Provide the [X, Y] coordinate of the cell's center where the given text is located.  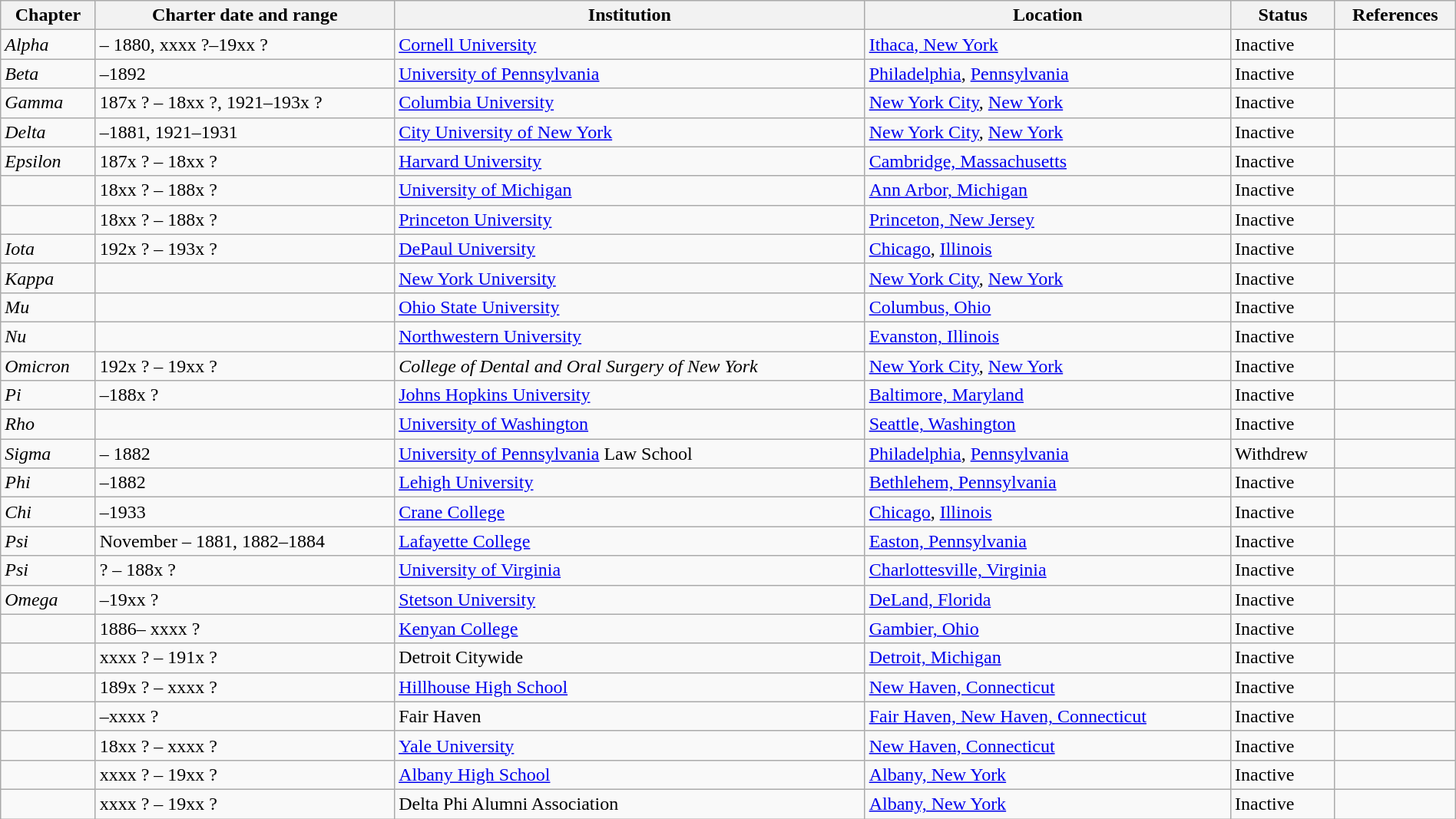
University of Virginia [630, 570]
Epsilon [48, 161]
Princeton, New Jersey [1047, 220]
Lafayette College [630, 541]
Johns Hopkins University [630, 395]
Omicron [48, 366]
? – 188x ? [245, 570]
Albany High School [630, 774]
–1892 [245, 74]
Gamma [48, 103]
Bethlehem, Pennsylvania [1047, 483]
DeLand, Florida [1047, 599]
Baltimore, Maryland [1047, 395]
Ithaca, New York [1047, 45]
Yale University [630, 745]
Institution [630, 15]
–xxxx ? [245, 716]
Nu [48, 336]
Delta [48, 132]
– 1882 [245, 454]
Withdrew [1283, 454]
Gambier, Ohio [1047, 629]
18xx ? – xxxx ? [245, 745]
Seattle, Washington [1047, 424]
–188x ? [245, 395]
Detroit, Michigan [1047, 658]
– 1880, xxxx ?–19xx ? [245, 45]
City University of New York [630, 132]
November – 1881, 1882–1884 [245, 541]
Charlottesville, Virginia [1047, 570]
DePaul University [630, 249]
192x ? – 19xx ? [245, 366]
Kappa [48, 278]
Cornell University [630, 45]
Omega [48, 599]
Northwestern University [630, 336]
References [1395, 15]
Fair Haven [630, 716]
Ohio State University [630, 307]
xxxx ? – 191x ? [245, 658]
Cambridge, Massachusetts [1047, 161]
Fair Haven, New Haven, Connecticut [1047, 716]
Beta [48, 74]
Columbus, Ohio [1047, 307]
Delta Phi Alumni Association [630, 804]
Status [1283, 15]
Hillhouse High School [630, 687]
Iota [48, 249]
University of Michigan [630, 190]
–1882 [245, 483]
University of Pennsylvania [630, 74]
Crane College [630, 512]
New York University [630, 278]
–1881, 1921–1931 [245, 132]
University of Washington [630, 424]
Evanston, Illinois [1047, 336]
Kenyan College [630, 629]
1886– xxxx ? [245, 629]
–19xx ? [245, 599]
Lehigh University [630, 483]
Chapter [48, 15]
Chi [48, 512]
Easton, Pennsylvania [1047, 541]
Ann Arbor, Michigan [1047, 190]
187x ? – 18xx ?, 1921–193x ? [245, 103]
Mu [48, 307]
Sigma [48, 454]
192x ? – 193x ? [245, 249]
Harvard University [630, 161]
Pi [48, 395]
189x ? – xxxx ? [245, 687]
Columbia University [630, 103]
Rho [48, 424]
Phi [48, 483]
University of Pennsylvania Law School [630, 454]
Detroit Citywide [630, 658]
Stetson University [630, 599]
Princeton University [630, 220]
Alpha [48, 45]
–1933 [245, 512]
187x ? – 18xx ? [245, 161]
Charter date and range [245, 15]
College of Dental and Oral Surgery of New York [630, 366]
Location [1047, 15]
